Provide the (x, y) coordinate of the cell's center where the given text is located.  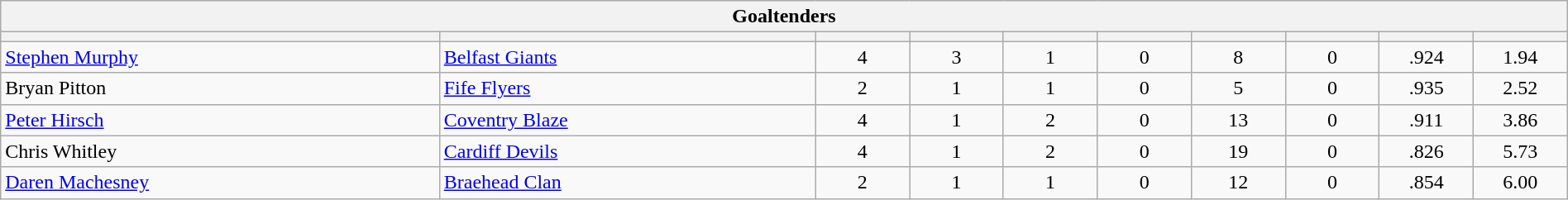
3 (957, 57)
Braehead Clan (627, 183)
3.86 (1520, 120)
13 (1239, 120)
Stephen Murphy (220, 57)
Belfast Giants (627, 57)
19 (1239, 151)
Peter Hirsch (220, 120)
Chris Whitley (220, 151)
Fife Flyers (627, 88)
Cardiff Devils (627, 151)
8 (1239, 57)
5 (1239, 88)
Daren Machesney (220, 183)
.911 (1427, 120)
5.73 (1520, 151)
Coventry Blaze (627, 120)
.854 (1427, 183)
1.94 (1520, 57)
12 (1239, 183)
Goaltenders (784, 17)
2.52 (1520, 88)
Bryan Pitton (220, 88)
.826 (1427, 151)
.935 (1427, 88)
.924 (1427, 57)
6.00 (1520, 183)
